Determine the [X, Y] coordinate at the center of the cell enclosing the given text.  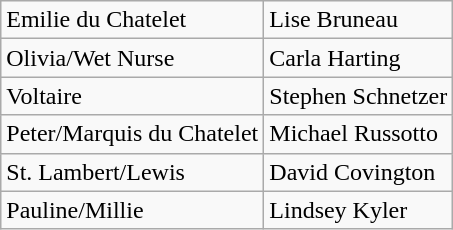
Pauline/Millie [132, 210]
Carla Harting [358, 58]
Peter/Marquis du Chatelet [132, 134]
Stephen Schnetzer [358, 96]
Lindsey Kyler [358, 210]
Emilie du Chatelet [132, 20]
Lise Bruneau [358, 20]
Olivia/Wet Nurse [132, 58]
Michael Russotto [358, 134]
Voltaire [132, 96]
David Covington [358, 172]
St. Lambert/Lewis [132, 172]
